From the cell containing the given text, extract its center point as (X, Y) coordinate. 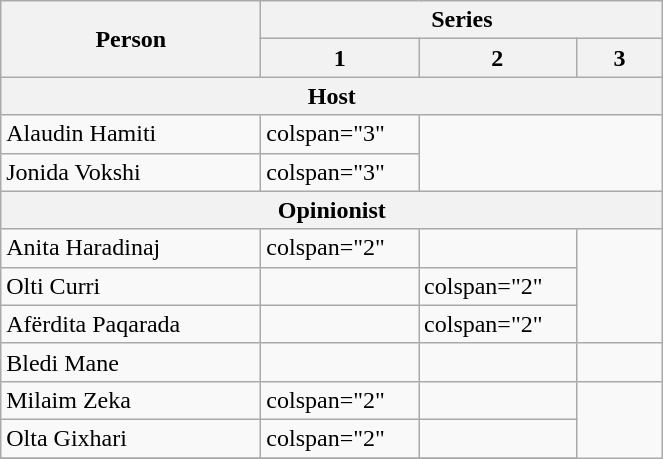
Olti Curri (131, 286)
Person (131, 39)
Milaim Zeka (131, 400)
1 (340, 58)
Bledi Mane (131, 362)
Anita Haradinaj (131, 248)
Afërdita Paqarada (131, 324)
Jonida Vokshi (131, 172)
Olta Gixhari (131, 438)
Alaudin Hamiti (131, 134)
Series (462, 20)
2 (498, 58)
Host (332, 96)
3 (620, 58)
Opinionist (332, 210)
